Provide the [x, y] coordinate of the cell's center where the given text is located.  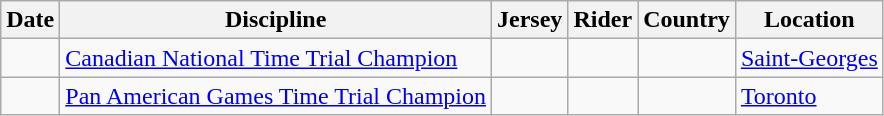
Location [809, 20]
Toronto [809, 96]
Rider [603, 20]
Country [687, 20]
Jersey [530, 20]
Pan American Games Time Trial Champion [276, 96]
Saint-Georges [809, 58]
Date [30, 20]
Discipline [276, 20]
Canadian National Time Trial Champion [276, 58]
